Pinpoint the cell where the given text exists, returning its (x, y) midpoint coordinate. 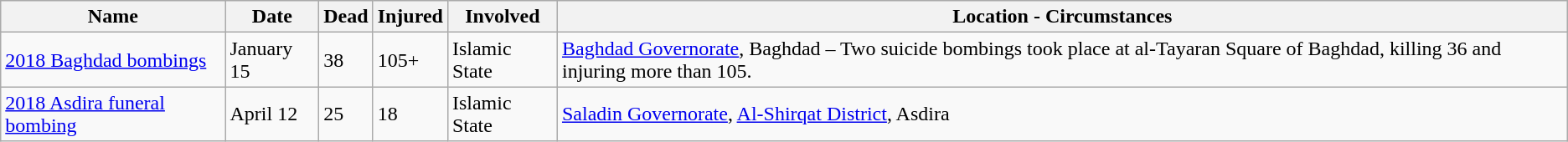
April 12 (272, 114)
Baghdad Governorate, Baghdad – Two suicide bombings took place at al-Tayaran Square of Baghdad, killing 36 and injuring more than 105. (1062, 60)
Location - Circumstances (1062, 17)
18 (410, 114)
105+ (410, 60)
Involved (503, 17)
January 15 (272, 60)
Dead (346, 17)
25 (346, 114)
2018 Baghdad bombings (113, 60)
Saladin Governorate, Al-Shirqat District, Asdira (1062, 114)
Injured (410, 17)
Name (113, 17)
38 (346, 60)
Date (272, 17)
2018 Asdira funeral bombing (113, 114)
